Scan for the cell matching the given text and deliver its (x, y) coordinate at center. 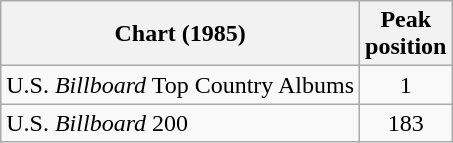
1 (406, 85)
183 (406, 123)
U.S. Billboard 200 (180, 123)
U.S. Billboard Top Country Albums (180, 85)
Chart (1985) (180, 34)
Peakposition (406, 34)
